Identify which cell holds the provided text, then report its [x, y] central coordinate. 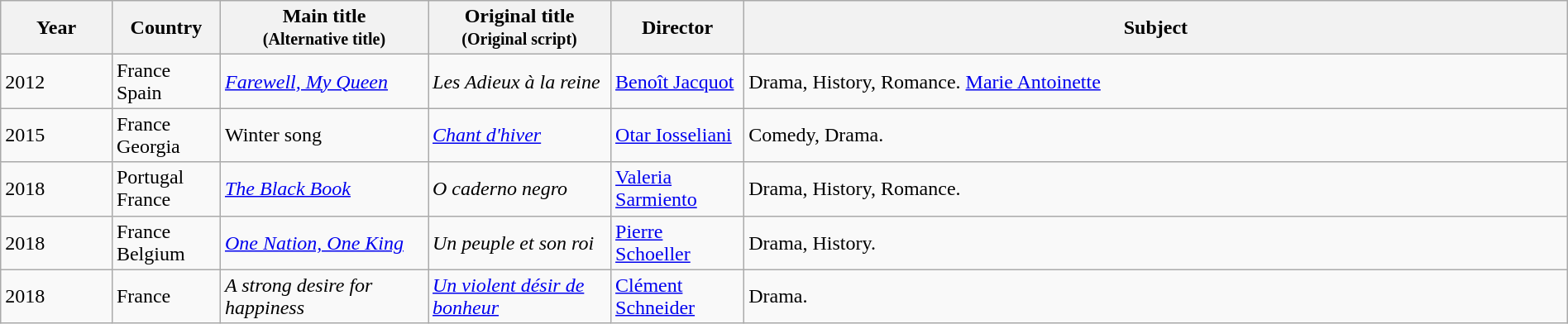
Un violent désir de bonheur [519, 296]
Chant d'hiver [519, 136]
Original title(Original script) [519, 28]
The Black Book [324, 188]
Year [56, 28]
O caderno negro [519, 188]
Drama, History, Romance. Marie Antoinette [1156, 81]
Drama, History. [1156, 243]
Farewell, My Queen [324, 81]
One Nation, One King [324, 243]
Clément Schneider [678, 296]
Benoît Jacquot [678, 81]
Drama. [1156, 296]
Les Adieux à la reine [519, 81]
2012 [56, 81]
FranceGeorgia [165, 136]
France [165, 296]
FranceBelgium [165, 243]
FranceSpain [165, 81]
Main title(Alternative title) [324, 28]
Winter song [324, 136]
Director [678, 28]
2015 [56, 136]
Country [165, 28]
Otar Iosseliani [678, 136]
Comedy, Drama. [1156, 136]
Drama, History, Romance. [1156, 188]
Un peuple et son roi [519, 243]
Valeria Sarmiento [678, 188]
Subject [1156, 28]
A strong desire for happiness [324, 296]
Pierre Schoeller [678, 243]
PortugalFrance [165, 188]
